Return (X, Y) of the center of cell containing provided text 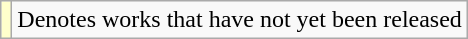
Denotes works that have not yet been released (240, 20)
